Find where the given text appears and provide that cell's center as [X, Y] coordinate. 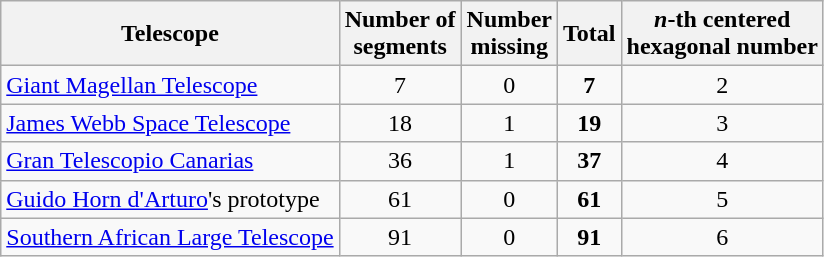
Number ofsegments [400, 34]
Giant Magellan Telescope [170, 85]
5 [722, 199]
n-th centeredhexagonal number [722, 34]
2 [722, 85]
3 [722, 123]
Telescope [170, 34]
Guido Horn d'Arturo's prototype [170, 199]
18 [400, 123]
4 [722, 161]
Numbermissing [509, 34]
Gran Telescopio Canarias [170, 161]
Southern African Large Telescope [170, 237]
Total [589, 34]
19 [589, 123]
37 [589, 161]
36 [400, 161]
James Webb Space Telescope [170, 123]
6 [722, 237]
